Return [x, y] of the center of cell containing provided text 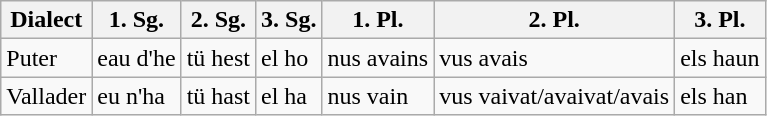
vus vaivat/avaivat/avais [554, 96]
el ha [289, 96]
nus avains [378, 58]
tü hast [218, 96]
nus vain [378, 96]
Puter [46, 58]
tü hest [218, 58]
els haun [720, 58]
2. Sg. [218, 20]
Vallader [46, 96]
els han [720, 96]
3. Pl. [720, 20]
1. Sg. [136, 20]
Dialect [46, 20]
eu n'ha [136, 96]
eau d'he [136, 58]
el ho [289, 58]
vus avais [554, 58]
1. Pl. [378, 20]
2. Pl. [554, 20]
3. Sg. [289, 20]
